Search for the cell housing the specified text and yield its (x, y) center coordinate. 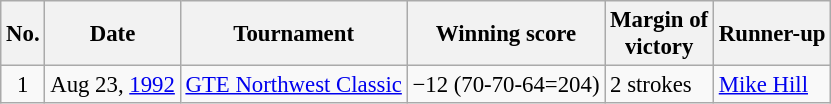
1 (23, 85)
−12 (70-70-64=204) (506, 85)
Aug 23, 1992 (112, 85)
2 strokes (660, 85)
Margin ofvictory (660, 34)
Mike Hill (772, 85)
No. (23, 34)
Tournament (294, 34)
Winning score (506, 34)
GTE Northwest Classic (294, 85)
Runner-up (772, 34)
Date (112, 34)
